Detect which cell encompasses the target text, then output its [X, Y] center coordinate. 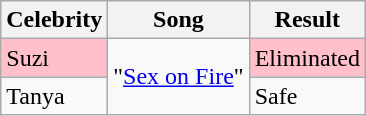
Tanya [54, 96]
Suzi [54, 58]
Song [178, 20]
"Sex on Fire" [178, 77]
Eliminated [307, 58]
Result [307, 20]
Celebrity [54, 20]
Safe [307, 96]
